Capture the cell that displays the provided text and extract its (x, y) central coordinate. 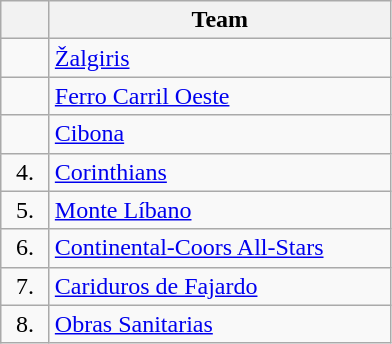
Team (220, 20)
7. (26, 286)
8. (26, 324)
6. (26, 248)
Corinthians (220, 172)
Continental-Coors All-Stars (220, 248)
Ferro Carril Oeste (220, 96)
Obras Sanitarias (220, 324)
Žalgiris (220, 58)
5. (26, 210)
Cibona (220, 134)
Cariduros de Fajardo (220, 286)
Monte Líbano (220, 210)
4. (26, 172)
